Return (X, Y) of the center of cell containing provided text 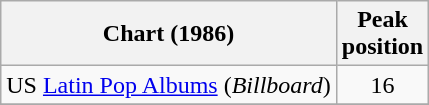
16 (382, 85)
Chart (1986) (169, 34)
Peakposition (382, 34)
US Latin Pop Albums (Billboard) (169, 85)
